Extract the (x, y) coordinate from the center of the cell holding the provided text.  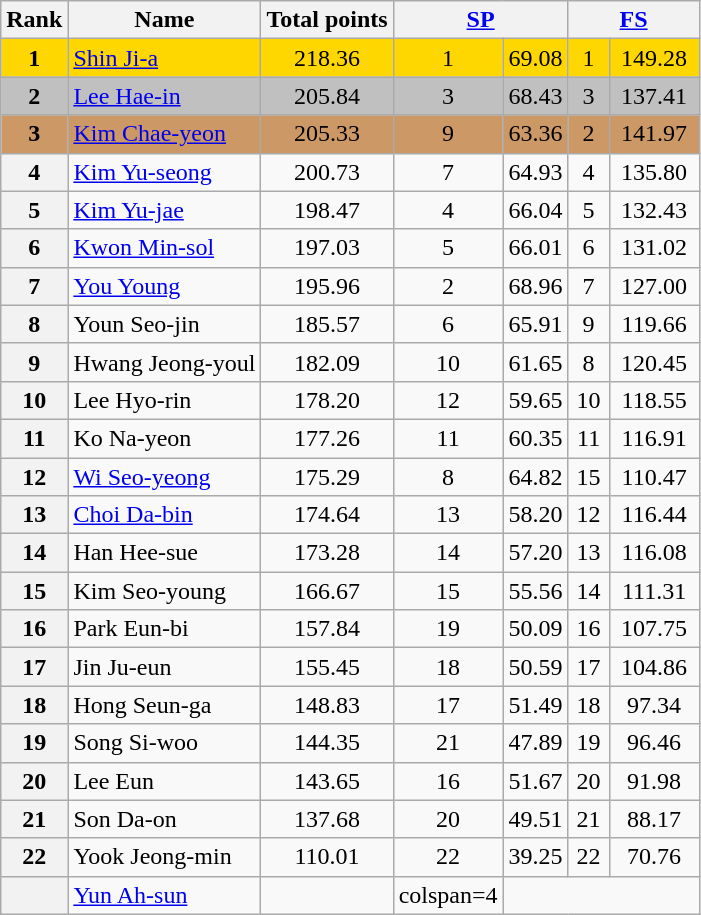
97.34 (654, 705)
Hwang Jeong-youl (164, 362)
175.29 (327, 477)
64.82 (536, 477)
Youn Seo-jin (164, 324)
120.45 (654, 362)
69.08 (536, 58)
Yook Jeong-min (164, 857)
Choi Da-bin (164, 515)
SP (480, 20)
91.98 (654, 781)
51.49 (536, 705)
155.45 (327, 667)
177.26 (327, 438)
Kim Seo-young (164, 591)
51.67 (536, 781)
Kwon Min-sol (164, 248)
116.91 (654, 438)
127.00 (654, 286)
197.03 (327, 248)
64.93 (536, 172)
118.55 (654, 400)
205.33 (327, 134)
65.91 (536, 324)
66.01 (536, 248)
116.44 (654, 515)
107.75 (654, 629)
135.80 (654, 172)
149.28 (654, 58)
Total points (327, 20)
61.65 (536, 362)
Jin Ju-eun (164, 667)
141.97 (654, 134)
205.84 (327, 96)
200.73 (327, 172)
60.35 (536, 438)
Han Hee-sue (164, 553)
Lee Eun (164, 781)
Name (164, 20)
218.36 (327, 58)
59.65 (536, 400)
119.66 (654, 324)
Wi Seo-yeong (164, 477)
104.86 (654, 667)
Son Da-on (164, 819)
137.68 (327, 819)
116.08 (654, 553)
70.76 (654, 857)
111.31 (654, 591)
Hong Seun-ga (164, 705)
49.51 (536, 819)
132.43 (654, 210)
137.41 (654, 96)
185.57 (327, 324)
Yun Ah-sun (164, 895)
39.25 (536, 857)
68.43 (536, 96)
174.64 (327, 515)
Kim Yu-seong (164, 172)
88.17 (654, 819)
66.04 (536, 210)
131.02 (654, 248)
Kim Yu-jae (164, 210)
198.47 (327, 210)
Lee Hyo-rin (164, 400)
colspan=4 (448, 895)
You Young (164, 286)
63.36 (536, 134)
182.09 (327, 362)
166.67 (327, 591)
143.65 (327, 781)
55.56 (536, 591)
110.01 (327, 857)
58.20 (536, 515)
Kim Chae-yeon (164, 134)
Shin Ji-a (164, 58)
68.96 (536, 286)
47.89 (536, 743)
57.20 (536, 553)
144.35 (327, 743)
FS (634, 20)
148.83 (327, 705)
195.96 (327, 286)
Song Si-woo (164, 743)
157.84 (327, 629)
96.46 (654, 743)
Lee Hae-in (164, 96)
173.28 (327, 553)
50.59 (536, 667)
Ko Na-yeon (164, 438)
Park Eun-bi (164, 629)
178.20 (327, 400)
50.09 (536, 629)
Rank (34, 20)
110.47 (654, 477)
